Search for the cell housing the specified text and yield its (X, Y) center coordinate. 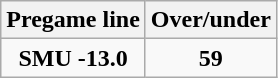
Over/under (210, 20)
59 (210, 58)
Pregame line (74, 20)
SMU -13.0 (74, 58)
